For the text-containing cell, return its midpoint in [x, y] coordinate format. 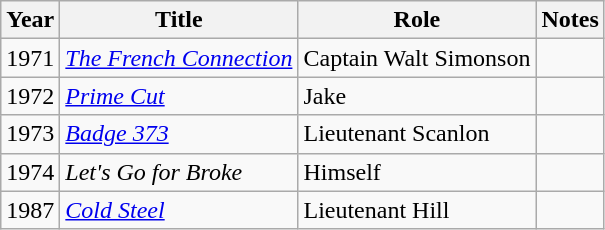
1972 [30, 96]
Notes [570, 20]
Himself [417, 172]
1974 [30, 172]
1973 [30, 134]
1971 [30, 58]
Lieutenant Hill [417, 210]
Role [417, 20]
Captain Walt Simonson [417, 58]
Let's Go for Broke [179, 172]
Prime Cut [179, 96]
Year [30, 20]
Cold Steel [179, 210]
Lieutenant Scanlon [417, 134]
Title [179, 20]
The French Connection [179, 58]
1987 [30, 210]
Badge 373 [179, 134]
Jake [417, 96]
